Locate the cell with the specified text and output its (X, Y) center coordinate. 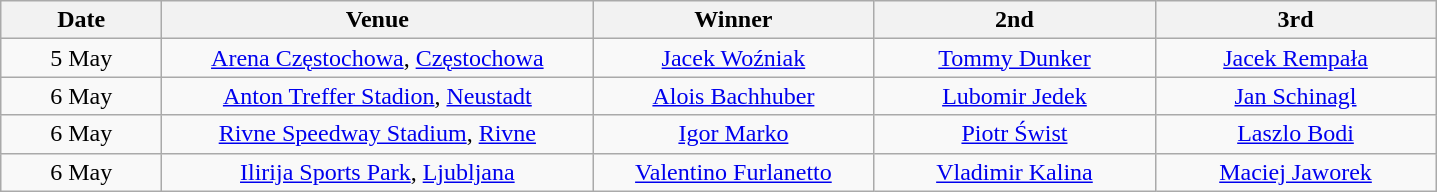
Rivne Speedway Stadium, Rivne (378, 134)
Alois Bachhuber (734, 96)
Valentino Furlanetto (734, 172)
5 May (82, 58)
2nd (1014, 20)
Date (82, 20)
Jacek Rempała (1296, 58)
Lubomir Jedek (1014, 96)
Vladimir Kalina (1014, 172)
Venue (378, 20)
Winner (734, 20)
Tommy Dunker (1014, 58)
Anton Treffer Stadion, Neustadt (378, 96)
Igor Marko (734, 134)
3rd (1296, 20)
Laszlo Bodi (1296, 134)
Piotr Świst (1014, 134)
Arena Częstochowa, Częstochowa (378, 58)
Jan Schinagl (1296, 96)
Jacek Woźniak (734, 58)
Maciej Jaworek (1296, 172)
Ilirija Sports Park, Ljubljana (378, 172)
